Search for the cell housing the specified text and yield its (X, Y) center coordinate. 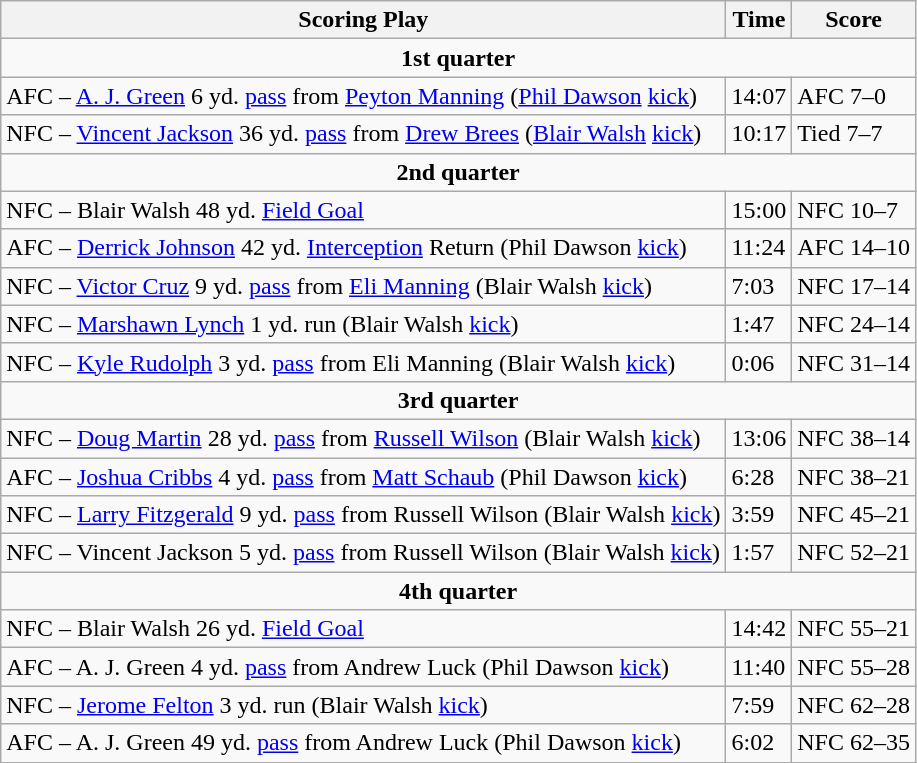
4th quarter (458, 591)
NFC – Vincent Jackson 5 yd. pass from Russell Wilson (Blair Walsh kick) (364, 553)
NFC – Jerome Felton 3 yd. run (Blair Walsh kick) (364, 705)
NFC 52–21 (854, 553)
10:17 (759, 134)
NFC 31–14 (854, 362)
1:57 (759, 553)
11:24 (759, 248)
NFC 62–28 (854, 705)
NFC – Larry Fitzgerald 9 yd. pass from Russell Wilson (Blair Walsh kick) (364, 515)
AFC – Derrick Johnson 42 yd. Interception Return (Phil Dawson kick) (364, 248)
NFC 24–14 (854, 324)
1st quarter (458, 58)
6:28 (759, 477)
NFC – Victor Cruz 9 yd. pass from Eli Manning (Blair Walsh kick) (364, 286)
14:42 (759, 629)
0:06 (759, 362)
AFC – A. J. Green 4 yd. pass from Andrew Luck (Phil Dawson kick) (364, 667)
NFC 45–21 (854, 515)
NFC – Blair Walsh 26 yd. Field Goal (364, 629)
11:40 (759, 667)
3:59 (759, 515)
NFC 10–7 (854, 210)
2nd quarter (458, 172)
NFC – Kyle Rudolph 3 yd. pass from Eli Manning (Blair Walsh kick) (364, 362)
NFC 38–21 (854, 477)
AFC – A. J. Green 6 yd. pass from Peyton Manning (Phil Dawson kick) (364, 96)
AFC 7–0 (854, 96)
1:47 (759, 324)
NFC 62–35 (854, 743)
NFC – Marshawn Lynch 1 yd. run (Blair Walsh kick) (364, 324)
Score (854, 20)
14:07 (759, 96)
15:00 (759, 210)
Scoring Play (364, 20)
NFC – Vincent Jackson 36 yd. pass from Drew Brees (Blair Walsh kick) (364, 134)
6:02 (759, 743)
NFC – Blair Walsh 48 yd. Field Goal (364, 210)
NFC 38–14 (854, 438)
Time (759, 20)
Tied 7–7 (854, 134)
NFC 55–21 (854, 629)
AFC – Joshua Cribbs 4 yd. pass from Matt Schaub (Phil Dawson kick) (364, 477)
7:03 (759, 286)
NFC – Doug Martin 28 yd. pass from Russell Wilson (Blair Walsh kick) (364, 438)
AFC – A. J. Green 49 yd. pass from Andrew Luck (Phil Dawson kick) (364, 743)
13:06 (759, 438)
7:59 (759, 705)
NFC 55–28 (854, 667)
3rd quarter (458, 400)
AFC 14–10 (854, 248)
NFC 17–14 (854, 286)
